Output the [X, Y] coordinate of the center of the cell containing the given text.  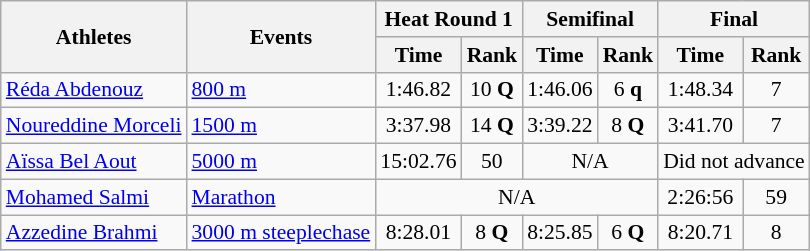
8:20.71 [700, 233]
Azzedine Brahmi [94, 233]
Marathon [282, 197]
59 [776, 197]
Did not advance [734, 162]
6 q [628, 90]
8:28.01 [418, 233]
Noureddine Morceli [94, 126]
Heat Round 1 [448, 19]
Aïssa Bel Aout [94, 162]
3:39.22 [560, 126]
15:02.76 [418, 162]
1:46.82 [418, 90]
Events [282, 36]
1:46.06 [560, 90]
10 Q [492, 90]
Final [734, 19]
3:37.98 [418, 126]
6 Q [628, 233]
800 m [282, 90]
Mohamed Salmi [94, 197]
2:26:56 [700, 197]
50 [492, 162]
Athletes [94, 36]
Semifinal [590, 19]
8:25.85 [560, 233]
Réda Abdenouz [94, 90]
14 Q [492, 126]
1:48.34 [700, 90]
1500 m [282, 126]
5000 m [282, 162]
8 [776, 233]
3000 m steeplechase [282, 233]
3:41.70 [700, 126]
